From the cell containing the given text, extract its center point as [X, Y] coordinate. 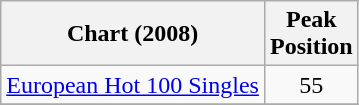
55 [311, 85]
PeakPosition [311, 34]
Chart (2008) [133, 34]
European Hot 100 Singles [133, 85]
